Pinpoint the cell where the given text exists, returning its [x, y] midpoint coordinate. 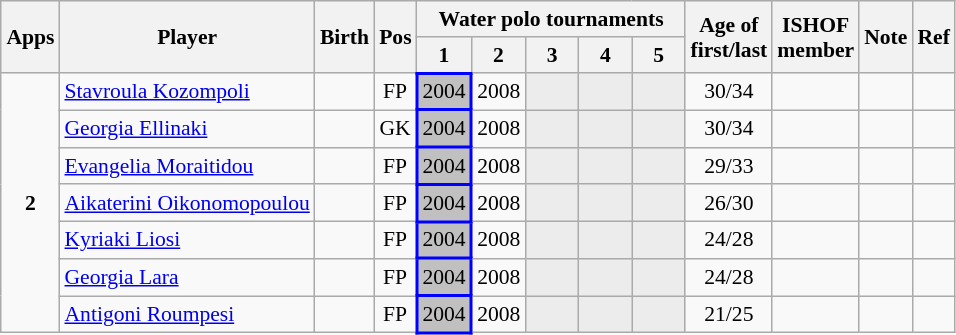
Player [186, 37]
Pos [396, 37]
Apps [30, 37]
ISHOFmember [816, 37]
Aikaterini Oikonomopoulou [186, 204]
Ref [933, 37]
4 [606, 55]
GK [396, 128]
Antigoni Roumpesi [186, 314]
3 [552, 55]
1 [444, 55]
Georgia Lara [186, 278]
5 [658, 55]
Stavroula Kozompoli [186, 92]
Birth [344, 37]
Note [886, 37]
29/33 [728, 166]
Water polo tournaments [552, 19]
Age offirst/last [728, 37]
26/30 [728, 204]
Evangelia Moraitidou [186, 166]
Georgia Ellinaki [186, 128]
21/25 [728, 314]
Kyriaki Liosi [186, 240]
